Provide the (x, y) coordinate of the cell's center where the given text is located.  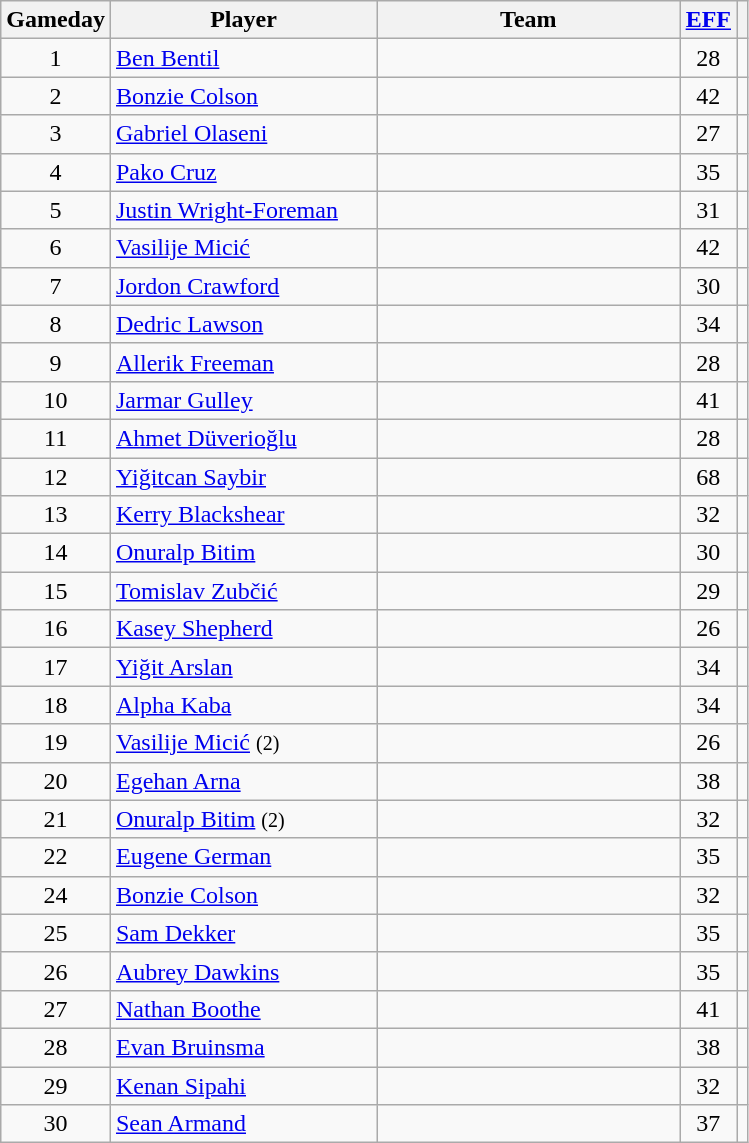
22 (56, 857)
6 (56, 248)
Allerik Freeman (243, 362)
4 (56, 172)
Sean Armand (243, 1124)
Sam Dekker (243, 933)
17 (56, 667)
20 (56, 781)
5 (56, 210)
11 (56, 438)
Egehan Arna (243, 781)
Evan Bruinsma (243, 1047)
Justin Wright-Foreman (243, 210)
19 (56, 743)
Ben Bentil (243, 58)
Kenan Sipahi (243, 1085)
Yiğit Arslan (243, 667)
7 (56, 286)
Player (243, 20)
13 (56, 515)
10 (56, 400)
37 (708, 1124)
Yiğitcan Saybir (243, 477)
25 (56, 933)
Ahmet Düverioğlu (243, 438)
Team (529, 20)
68 (708, 477)
Onuralp Bitim (243, 553)
EFF (708, 20)
Dedric Lawson (243, 324)
1 (56, 58)
Vasilije Micić (243, 248)
31 (708, 210)
Gameday (56, 20)
Aubrey Dawkins (243, 971)
21 (56, 819)
Eugene German (243, 857)
Jordon Crawford (243, 286)
3 (56, 134)
Alpha Kaba (243, 705)
15 (56, 591)
Onuralp Bitim (2) (243, 819)
Gabriel Olaseni (243, 134)
9 (56, 362)
Tomislav Zubčić (243, 591)
Kerry Blackshear (243, 515)
8 (56, 324)
Kasey Shepherd (243, 629)
Pako Cruz (243, 172)
16 (56, 629)
18 (56, 705)
12 (56, 477)
Nathan Boothe (243, 1009)
Jarmar Gulley (243, 400)
24 (56, 895)
2 (56, 96)
Vasilije Micić (2) (243, 743)
14 (56, 553)
